For the text-containing cell, return its midpoint in [X, Y] coordinate format. 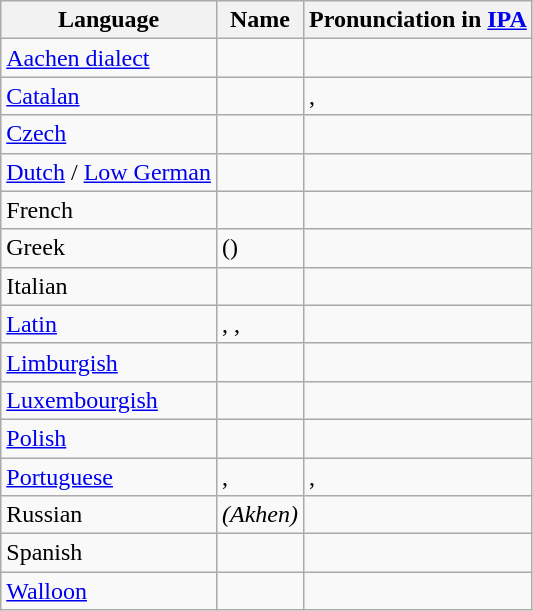
Spanish [109, 553]
Russian [109, 515]
Polish [109, 438]
Catalan [109, 96]
Limburgish [109, 362]
Latin [109, 324]
Greek [109, 248]
Portuguese [109, 477]
Walloon [109, 591]
Luxembourgish [109, 400]
Name [260, 20]
() [260, 248]
Dutch / Low German [109, 172]
French [109, 210]
, , [260, 324]
Pronunciation in IPA [418, 20]
(Akhen) [260, 515]
Czech [109, 134]
Italian [109, 286]
Language [109, 20]
Aachen dialect [109, 58]
